Extract the (x, y) coordinate from the center of the cell holding the provided text.  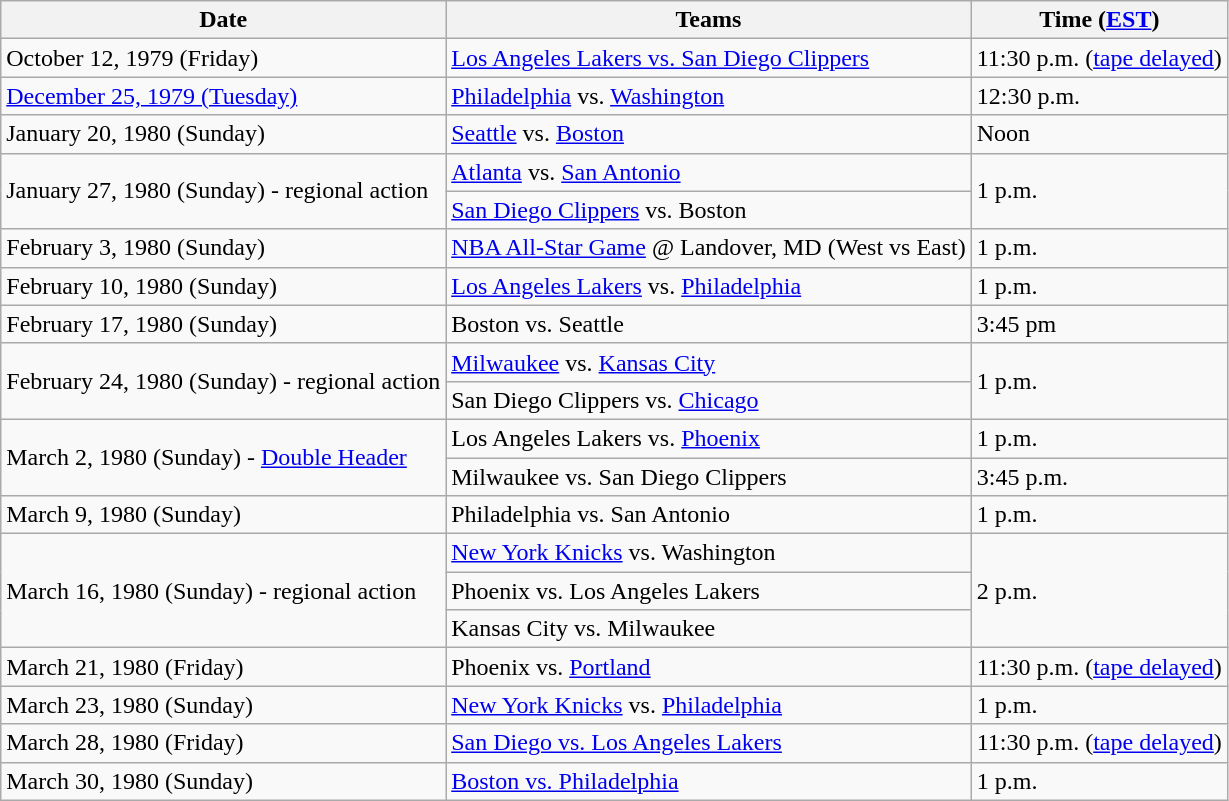
February 3, 1980 (Sunday) (224, 248)
January 27, 1980 (Sunday) - regional action (224, 191)
Atlanta vs. San Antonio (709, 172)
February 17, 1980 (Sunday) (224, 324)
Seattle vs. Boston (709, 134)
12:30 p.m. (1099, 96)
Milwaukee vs. San Diego Clippers (709, 477)
Los Angeles Lakers vs. Philadelphia (709, 286)
March 2, 1980 (Sunday) - Double Header (224, 457)
Teams (709, 20)
Phoenix vs. Portland (709, 667)
Philadelphia vs. San Antonio (709, 515)
Noon (1099, 134)
March 16, 1980 (Sunday) - regional action (224, 591)
Kansas City vs. Milwaukee (709, 629)
Date (224, 20)
3:45 pm (1099, 324)
March 21, 1980 (Friday) (224, 667)
January 20, 1980 (Sunday) (224, 134)
Philadelphia vs. Washington (709, 96)
Phoenix vs. Los Angeles Lakers (709, 591)
December 25, 1979 (Tuesday) (224, 96)
New York Knicks vs. Philadelphia (709, 705)
March 23, 1980 (Sunday) (224, 705)
February 24, 1980 (Sunday) - regional action (224, 381)
2 p.m. (1099, 591)
Boston vs. Philadelphia (709, 781)
New York Knicks vs. Washington (709, 553)
Los Angeles Lakers vs. Phoenix (709, 438)
February 10, 1980 (Sunday) (224, 286)
Los Angeles Lakers vs. San Diego Clippers (709, 58)
October 12, 1979 (Friday) (224, 58)
Time (EST) (1099, 20)
3:45 p.m. (1099, 477)
San Diego vs. Los Angeles Lakers (709, 743)
San Diego Clippers vs. Chicago (709, 400)
Milwaukee vs. Kansas City (709, 362)
March 28, 1980 (Friday) (224, 743)
March 30, 1980 (Sunday) (224, 781)
San Diego Clippers vs. Boston (709, 210)
March 9, 1980 (Sunday) (224, 515)
NBA All-Star Game @ Landover, MD (West vs East) (709, 248)
Boston vs. Seattle (709, 324)
